Scan for the cell matching the given text and deliver its (x, y) coordinate at center. 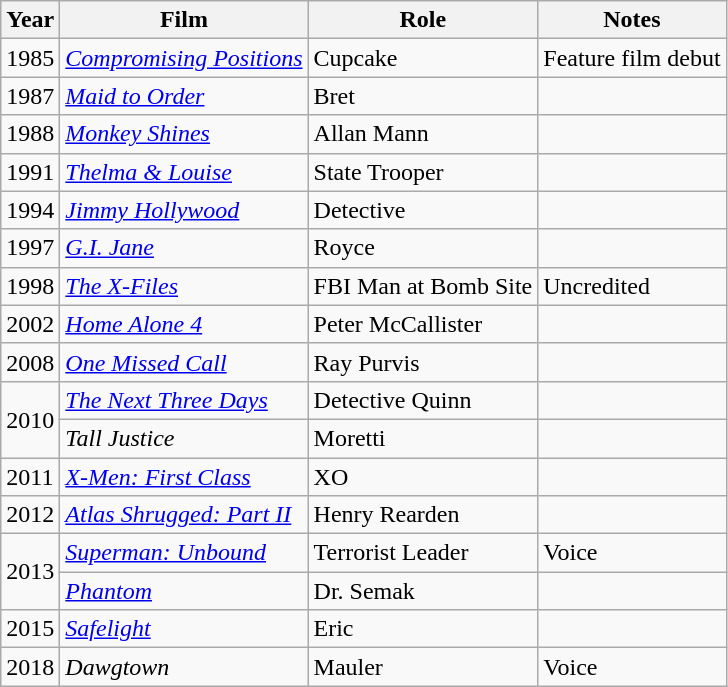
2002 (30, 324)
Superman: Unbound (184, 553)
1991 (30, 172)
The X-Files (184, 286)
Detective (423, 210)
Terrorist Leader (423, 553)
2015 (30, 629)
FBI Man at Bomb Site (423, 286)
1987 (30, 96)
Year (30, 20)
Tall Justice (184, 438)
Dr. Semak (423, 591)
Royce (423, 248)
Safelight (184, 629)
Atlas Shrugged: Part II (184, 515)
One Missed Call (184, 362)
1998 (30, 286)
Film (184, 20)
2018 (30, 667)
X-Men: First Class (184, 477)
XO (423, 477)
2013 (30, 572)
Dawgtown (184, 667)
Monkey Shines (184, 134)
Home Alone 4 (184, 324)
2011 (30, 477)
1985 (30, 58)
Compromising Positions (184, 58)
Feature film debut (632, 58)
1994 (30, 210)
Phantom (184, 591)
Eric (423, 629)
Mauler (423, 667)
2008 (30, 362)
The Next Three Days (184, 400)
Cupcake (423, 58)
2012 (30, 515)
Uncredited (632, 286)
Jimmy Hollywood (184, 210)
Maid to Order (184, 96)
Detective Quinn (423, 400)
Moretti (423, 438)
2010 (30, 419)
Role (423, 20)
Henry Rearden (423, 515)
Allan Mann (423, 134)
Ray Purvis (423, 362)
G.I. Jane (184, 248)
1988 (30, 134)
State Trooper (423, 172)
Thelma & Louise (184, 172)
Notes (632, 20)
Bret (423, 96)
Peter McCallister (423, 324)
1997 (30, 248)
